Capture the cell that displays the provided text and extract its (X, Y) central coordinate. 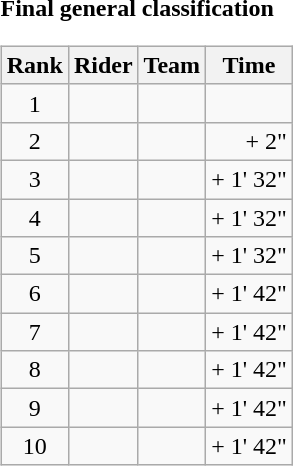
9 (34, 408)
Rider (103, 65)
Team (172, 65)
+ 2" (250, 141)
8 (34, 370)
5 (34, 256)
2 (34, 141)
4 (34, 217)
6 (34, 294)
Rank (34, 65)
7 (34, 332)
1 (34, 103)
10 (34, 446)
3 (34, 179)
Time (250, 65)
